Pinpoint the cell where the given text exists, returning its (x, y) midpoint coordinate. 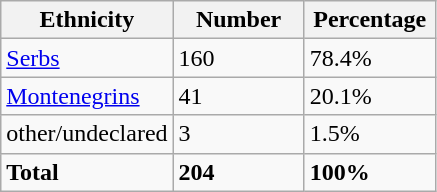
Total (87, 172)
Serbs (87, 58)
other/undeclared (87, 134)
41 (238, 96)
160 (238, 58)
1.5% (370, 134)
Percentage (370, 20)
204 (238, 172)
20.1% (370, 96)
Ethnicity (87, 20)
3 (238, 134)
100% (370, 172)
Number (238, 20)
Montenegrins (87, 96)
78.4% (370, 58)
